Search for the cell housing the specified text and yield its [x, y] center coordinate. 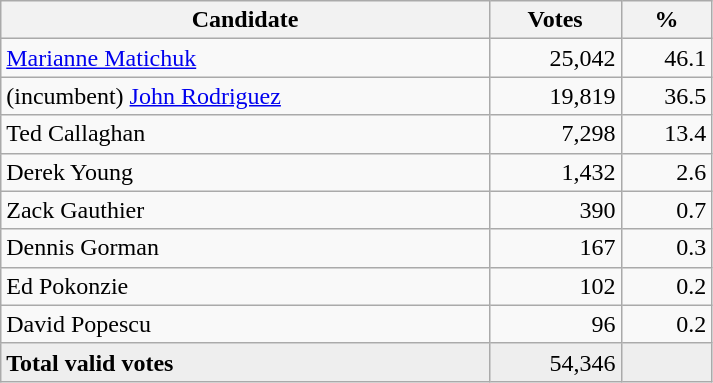
25,042 [555, 58]
2.6 [666, 172]
96 [555, 324]
1,432 [555, 172]
Candidate [245, 20]
102 [555, 286]
Derek Young [245, 172]
54,346 [555, 362]
Ed Pokonzie [245, 286]
Dennis Gorman [245, 248]
Marianne Matichuk [245, 58]
167 [555, 248]
19,819 [555, 96]
7,298 [555, 134]
0.3 [666, 248]
Zack Gauthier [245, 210]
46.1 [666, 58]
0.7 [666, 210]
13.4 [666, 134]
% [666, 20]
Total valid votes [245, 362]
Ted Callaghan [245, 134]
David Popescu [245, 324]
(incumbent) John Rodriguez [245, 96]
36.5 [666, 96]
Votes [555, 20]
390 [555, 210]
